For the text-containing cell, return its midpoint in [x, y] coordinate format. 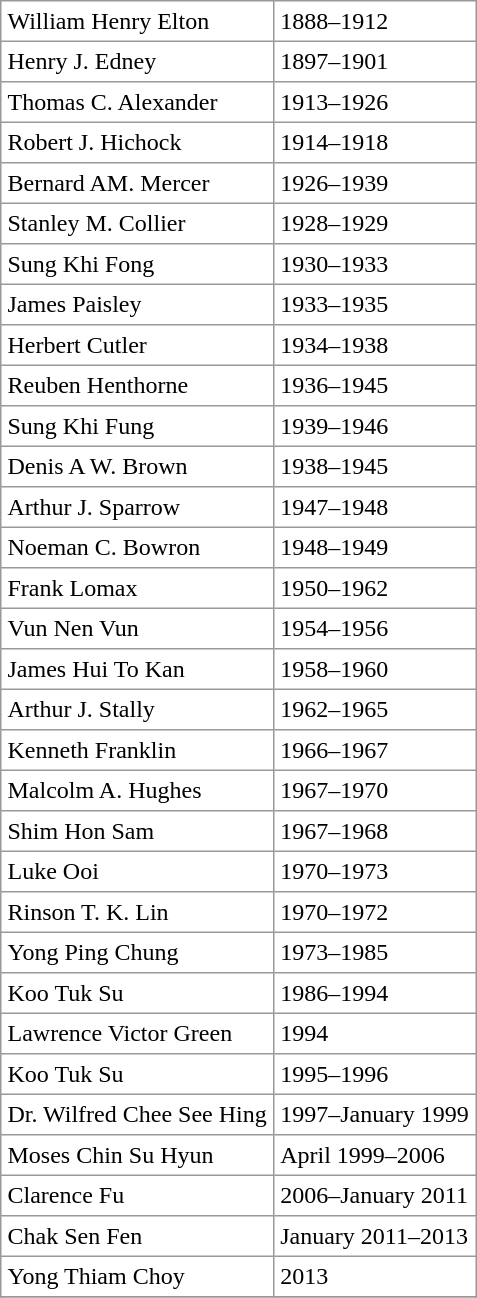
Frank Lomax [138, 588]
Dr. Wilfred Chee See Hing [138, 1114]
1930–1933 [374, 264]
James Paisley [138, 304]
William Henry Elton [138, 21]
1970–1973 [374, 871]
1970–1972 [374, 912]
Henry J. Edney [138, 61]
April 1999–2006 [374, 1155]
Luke Ooi [138, 871]
Shim Hon Sam [138, 831]
1926–1939 [374, 183]
Vun Nen Vun [138, 628]
2013 [374, 1276]
Yong Thiam Choy [138, 1276]
1973–1985 [374, 952]
January 2011–2013 [374, 1236]
1958–1960 [374, 669]
Sung Khi Fong [138, 264]
1954–1956 [374, 628]
Denis A W. Brown [138, 466]
1936–1945 [374, 385]
1934–1938 [374, 345]
1933–1935 [374, 304]
1913–1926 [374, 102]
Herbert Cutler [138, 345]
1948–1949 [374, 547]
1950–1962 [374, 588]
1997–January 1999 [374, 1114]
1962–1965 [374, 709]
Arthur J. Sparrow [138, 507]
1897–1901 [374, 61]
1967–1968 [374, 831]
Yong Ping Chung [138, 952]
Noeman C. Bowron [138, 547]
Rinson T. K. Lin [138, 912]
Sung Khi Fung [138, 426]
1914–1918 [374, 142]
Thomas C. Alexander [138, 102]
Kenneth Franklin [138, 750]
Lawrence Victor Green [138, 1033]
Arthur J. Stally [138, 709]
1928–1929 [374, 223]
1994 [374, 1033]
Robert J. Hichock [138, 142]
Bernard AM. Mercer [138, 183]
Chak Sen Fen [138, 1236]
1995–1996 [374, 1074]
Clarence Fu [138, 1195]
1939–1946 [374, 426]
2006–January 2011 [374, 1195]
Malcolm A. Hughes [138, 790]
1888–1912 [374, 21]
1966–1967 [374, 750]
1986–1994 [374, 993]
James Hui To Kan [138, 669]
1967–1970 [374, 790]
1947–1948 [374, 507]
Moses Chin Su Hyun [138, 1155]
Reuben Henthorne [138, 385]
1938–1945 [374, 466]
Stanley M. Collier [138, 223]
